From the cell containing the given text, extract its center point as [x, y] coordinate. 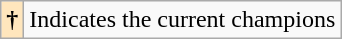
Indicates the current champions [182, 20]
† [12, 20]
